Scan for the cell matching the given text and deliver its (x, y) coordinate at center. 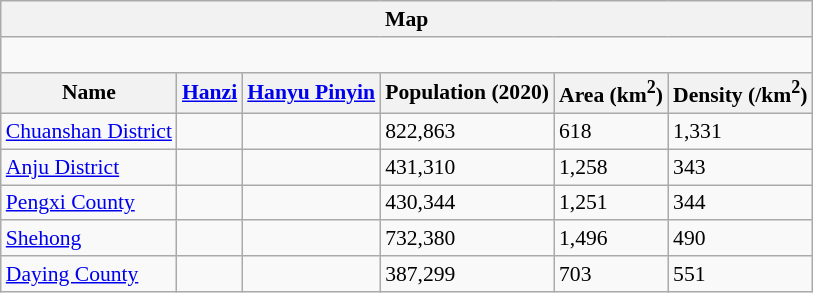
Pengxi County (89, 203)
1,496 (611, 239)
343 (740, 167)
Hanyu Pinyin (311, 92)
431,310 (467, 167)
Shehong (89, 239)
Density (/km2) (740, 92)
344 (740, 203)
Map (407, 19)
490 (740, 239)
Anju District (89, 167)
Daying County (89, 274)
Chuanshan District (89, 132)
618 (611, 132)
703 (611, 274)
Area (km2) (611, 92)
732,380 (467, 239)
1,258 (611, 167)
430,344 (467, 203)
Hanzi (210, 92)
1,331 (740, 132)
551 (740, 274)
387,299 (467, 274)
Population (2020) (467, 92)
1,251 (611, 203)
822,863 (467, 132)
Name (89, 92)
